Provide the (X, Y) coordinate of the cell's center where the given text is located.  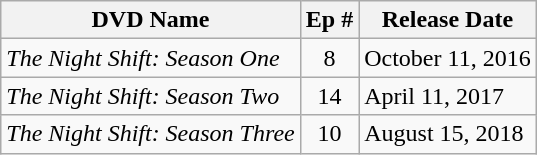
August 15, 2018 (448, 134)
DVD Name (151, 20)
The Night Shift: Season One (151, 58)
October 11, 2016 (448, 58)
Ep # (329, 20)
Release Date (448, 20)
April 11, 2017 (448, 96)
10 (329, 134)
The Night Shift: Season Three (151, 134)
14 (329, 96)
8 (329, 58)
The Night Shift: Season Two (151, 96)
